For the text-containing cell, return its midpoint in (X, Y) coordinate format. 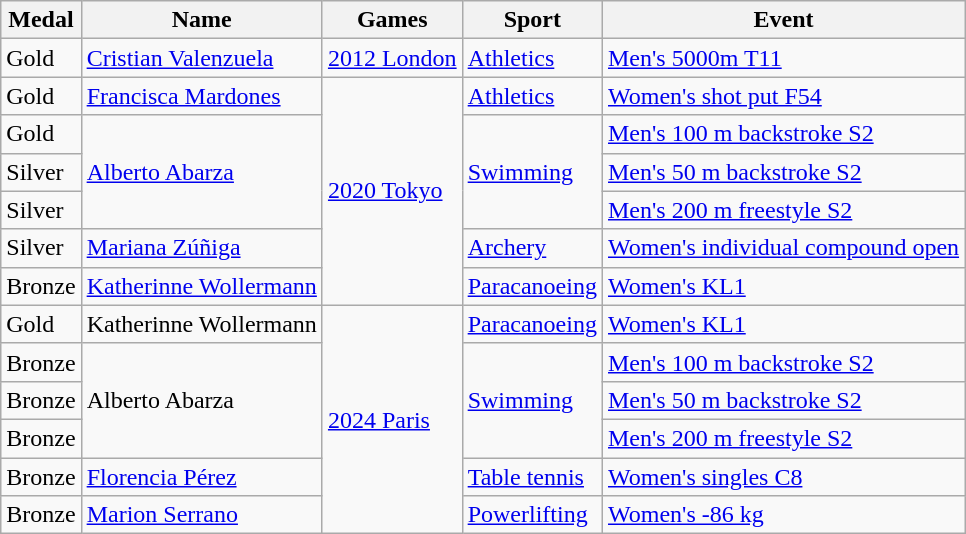
2012 London (392, 58)
Archery (532, 248)
Event (783, 20)
Women's singles C8 (783, 477)
Women's individual compound open (783, 248)
Francisca Mardones (202, 96)
2024 Paris (392, 419)
Men's 5000m T11 (783, 58)
Powerlifting (532, 515)
Florencia Pérez (202, 477)
Marion Serrano (202, 515)
Women's shot put F54 (783, 96)
Name (202, 20)
2020 Tokyo (392, 191)
Mariana Zúñiga (202, 248)
Cristian Valenzuela (202, 58)
Table tennis (532, 477)
Medal (41, 20)
Women's -86 kg (783, 515)
Sport (532, 20)
Games (392, 20)
